Locate the cell with the specified text and output its (X, Y) center coordinate. 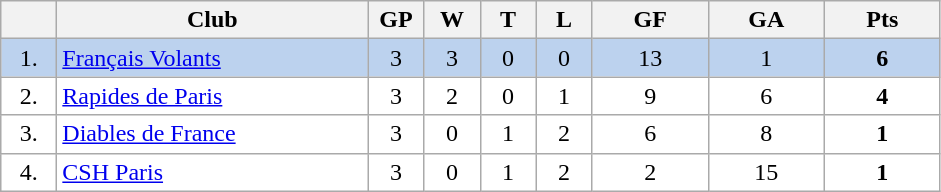
4 (882, 96)
15 (766, 172)
T (508, 20)
Club (212, 20)
GF (650, 20)
CSH Paris (212, 172)
4. (29, 172)
3. (29, 134)
L (564, 20)
1. (29, 58)
Diables de France (212, 134)
GA (766, 20)
2. (29, 96)
Pts (882, 20)
W (452, 20)
8 (766, 134)
Rapides de Paris (212, 96)
9 (650, 96)
GP (396, 20)
13 (650, 58)
Français Volants (212, 58)
